Pinpoint the cell where the given text exists, returning its (X, Y) midpoint coordinate. 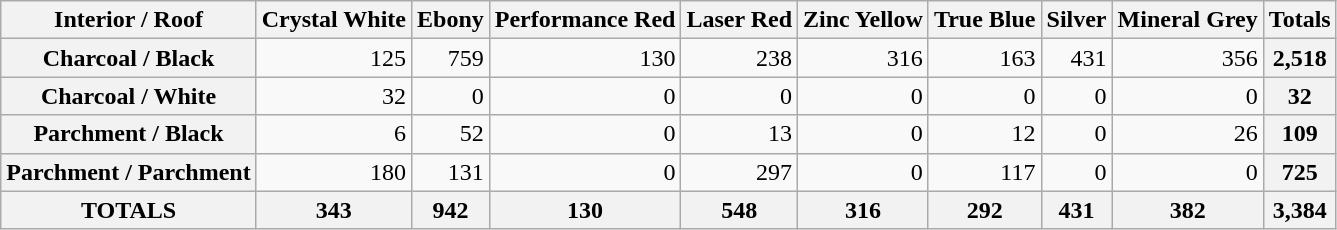
942 (450, 210)
6 (334, 134)
12 (984, 134)
13 (740, 134)
Performance Red (585, 20)
Parchment / Parchment (128, 172)
True Blue (984, 20)
292 (984, 210)
Zinc Yellow (864, 20)
3,384 (1300, 210)
Crystal White (334, 20)
Parchment / Black (128, 134)
Charcoal / White (128, 96)
Laser Red (740, 20)
109 (1300, 134)
Mineral Grey (1188, 20)
Interior / Roof (128, 20)
52 (450, 134)
Ebony (450, 20)
2,518 (1300, 58)
Totals (1300, 20)
125 (334, 58)
Silver (1076, 20)
297 (740, 172)
238 (740, 58)
759 (450, 58)
548 (740, 210)
356 (1188, 58)
180 (334, 172)
343 (334, 210)
382 (1188, 210)
Charcoal / Black (128, 58)
117 (984, 172)
131 (450, 172)
725 (1300, 172)
TOTALS (128, 210)
163 (984, 58)
26 (1188, 134)
